Locate the cell with the specified text and output its [X, Y] center coordinate. 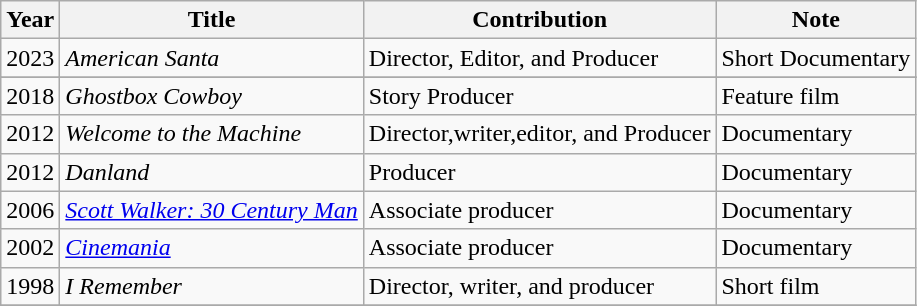
Year [30, 20]
Title [212, 20]
I Remember [212, 286]
2018 [30, 96]
1998 [30, 286]
Welcome to the Machine [212, 134]
2002 [30, 248]
Story Producer [540, 96]
Feature film [816, 96]
2006 [30, 210]
Producer [540, 172]
Director, writer, and producer [540, 286]
Danland [212, 172]
American Santa [212, 58]
Director,writer,editor, and Producer [540, 134]
Ghostbox Cowboy [212, 96]
Cinemania [212, 248]
Short Documentary [816, 58]
Director, Editor, and Producer [540, 58]
Note [816, 20]
Contribution [540, 20]
2023 [30, 58]
Scott Walker: 30 Century Man [212, 210]
Short film [816, 286]
